For the text-containing cell, return its midpoint in (x, y) coordinate format. 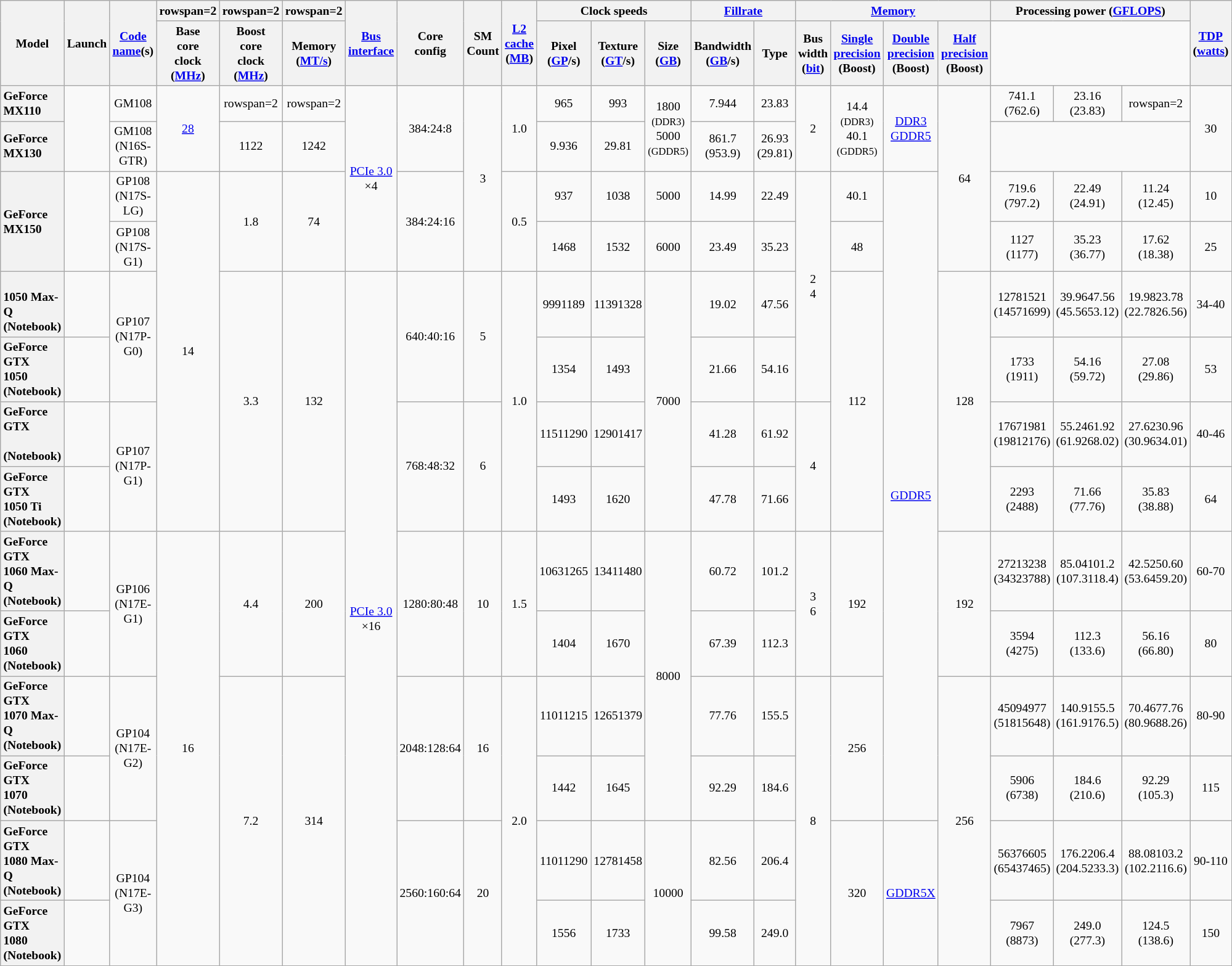
12651379 (618, 716)
7967(8873) (1022, 933)
184.6 (775, 788)
29.81 (618, 147)
92.29(105.3) (1156, 788)
54.16 (775, 369)
1556 (564, 933)
GeForce GTX1060(Notebook) (32, 644)
Coreconfig (430, 43)
82.56 (723, 861)
1800(DDR3)5000(GDDR5) (668, 129)
24 (812, 286)
6000 (668, 247)
GM108 (133, 104)
Codename(s) (133, 43)
13411480 (618, 571)
5000 (668, 196)
GeForce GTX1070(Notebook) (32, 788)
11011290 (564, 861)
45094977(51815648) (1022, 716)
Bandwidth(GB/s) (723, 53)
26.93(29.81) (775, 147)
GeForce GTX1050 Ti(Notebook) (32, 499)
80-90 (1210, 716)
1620 (618, 499)
Fillrate (743, 11)
3594(4275) (1022, 644)
GeForce GTX(Notebook) (32, 434)
39.9647.56(45.5653.12) (1087, 305)
1.8 (251, 222)
DDR3GDDR5 (911, 129)
Buswidth(bit) (812, 53)
GeForce GTX1070 Max-Q(Notebook) (32, 716)
Texture(GT/s) (618, 53)
GeForceMX150 (32, 222)
35.23 (775, 247)
Boostcoreclock(MHz) (251, 53)
PCIe 3.0×16 (371, 619)
GP104(N17E-G3) (133, 893)
47.78 (723, 499)
Doubleprecision(Boost) (911, 53)
Processing power (GFLOPS) (1091, 11)
22.49 (775, 196)
1645 (618, 788)
GM108(N16S-GTR) (133, 147)
36 (812, 604)
GeForceMX130 (32, 147)
3.3 (251, 402)
Basecoreclock(MHz) (188, 53)
99.58 (723, 933)
14 (188, 351)
140.9155.5(161.9176.5) (1087, 716)
861.7(953.9) (723, 147)
L2cache(MB) (519, 43)
12901417 (618, 434)
22.49(24.91) (1087, 196)
128 (964, 402)
2 (812, 129)
17671981(19812176) (1022, 434)
101.2 (775, 571)
10631265 (564, 571)
85.04101.2(107.3118.4) (1087, 571)
7000 (668, 402)
150 (1210, 933)
112.3(133.6) (1087, 644)
GP106(N17E-G1) (133, 604)
GP104(N17E-G2) (133, 748)
4 (812, 466)
47.56 (775, 305)
90-110 (1210, 861)
1468 (564, 247)
249.0 (775, 933)
12781458 (618, 861)
60.72 (723, 571)
92.29 (723, 788)
GeForce GTX1080(Notebook) (32, 933)
11391328 (618, 305)
11511290 (564, 434)
28 (188, 129)
5 (483, 337)
937 (564, 196)
719.6(797.2) (1022, 196)
Size(GB) (668, 53)
17.62(18.38) (1156, 247)
23.83 (775, 104)
1532 (618, 247)
2.0 (519, 821)
2048:128:64 (430, 748)
40-46 (1210, 434)
55.2461.92(61.9268.02) (1087, 434)
115 (1210, 788)
14.4(DDR3)40.1(GDDR5) (857, 129)
2293(2488) (1022, 499)
GP108(N17S-LG) (133, 196)
965 (564, 104)
71.66 (775, 499)
GDDR5 (911, 496)
1354 (564, 369)
8000 (668, 676)
1442 (564, 788)
Model (32, 43)
19.02 (723, 305)
Launch (87, 43)
176.2206.4(204.5233.3) (1087, 861)
GeForce GTX1060 Max-Q(Notebook) (32, 571)
206.4 (775, 861)
993 (618, 104)
GeForce GTX1080 Max-Q(Notebook) (32, 861)
0.5 (519, 222)
40.1 (857, 196)
61.92 (775, 434)
56376605(65437465) (1022, 861)
Type (775, 53)
Halfprecision(Boost) (964, 53)
1733 (618, 933)
23.49 (723, 247)
56.16(66.80) (1156, 644)
71.66(77.76) (1087, 499)
124.5(138.6) (1156, 933)
155.5 (775, 716)
GP107(N17P-G1) (133, 466)
Clock speeds (614, 11)
35.83(38.88) (1156, 499)
741.1(762.6) (1022, 104)
7.2 (251, 821)
200 (314, 604)
11011215 (564, 716)
Pixel(GP/s) (564, 53)
640:40:16 (430, 337)
SMCount (483, 43)
Businterface (371, 43)
GP107(N17P-G0) (133, 337)
112 (857, 402)
2560:160:64 (430, 893)
20 (483, 893)
249.0(277.3) (1087, 933)
384:24:8 (430, 129)
320 (857, 893)
30 (1210, 129)
1.5 (519, 604)
48 (857, 247)
19.9823.78(22.7826.56) (1156, 305)
112.3 (775, 644)
34-40 (1210, 305)
1122 (251, 147)
1242 (314, 147)
27.08(29.86) (1156, 369)
42.5250.60(53.6459.20) (1156, 571)
3 (483, 179)
10000 (668, 893)
8 (812, 821)
74 (314, 222)
4.4 (251, 604)
9.936 (564, 147)
21.66 (723, 369)
1038 (618, 196)
GP108(N17S-G1) (133, 247)
77.76 (723, 716)
80 (1210, 644)
384:24:16 (430, 222)
6 (483, 466)
41.28 (723, 434)
25 (1210, 247)
12781521(14571699) (1022, 305)
1280:80:48 (430, 604)
1733(1911) (1022, 369)
Memory(MT/s) (314, 53)
27213238(34323788) (1022, 571)
88.08103.2(102.2116.6) (1156, 861)
1127(1177) (1022, 247)
23.16(23.83) (1087, 104)
54.16(59.72) (1087, 369)
GeForce GTX1050(Notebook) (32, 369)
1050 Max-Q(Notebook) (32, 305)
1404 (564, 644)
35.23(36.77) (1087, 247)
53 (1210, 369)
GeForceMX110 (32, 104)
14.99 (723, 196)
768:48:32 (430, 466)
9991189 (564, 305)
184.6(210.6) (1087, 788)
Singleprecision(Boost) (857, 53)
11.24(12.45) (1156, 196)
GDDR5X (911, 893)
Memory (892, 11)
5906(6738) (1022, 788)
132 (314, 402)
PCIe 3.0×4 (371, 179)
60-70 (1210, 571)
27.6230.96(30.9634.01) (1156, 434)
1670 (618, 644)
67.39 (723, 644)
314 (314, 821)
7.944 (723, 104)
70.4677.76(80.9688.26) (1156, 716)
TDP(watts) (1210, 43)
